Locate the cell with the specified text and output its [x, y] center coordinate. 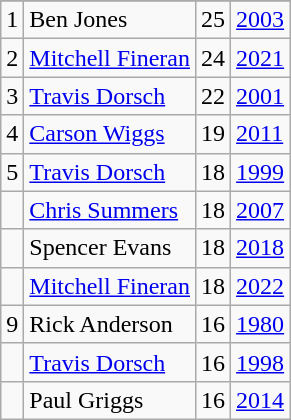
2003 [260, 20]
1 [12, 20]
Paul Griggs [110, 400]
Carson Wiggs [110, 134]
2001 [260, 96]
24 [214, 58]
25 [214, 20]
2011 [260, 134]
2007 [260, 210]
9 [12, 324]
3 [12, 96]
2021 [260, 58]
Spencer Evans [110, 248]
2018 [260, 248]
5 [12, 172]
2014 [260, 400]
19 [214, 134]
1998 [260, 362]
1999 [260, 172]
Chris Summers [110, 210]
Rick Anderson [110, 324]
4 [12, 134]
22 [214, 96]
2 [12, 58]
1980 [260, 324]
Ben Jones [110, 20]
2022 [260, 286]
